Return the (X, Y) coordinate for the center point of the cell that contains the specified text.  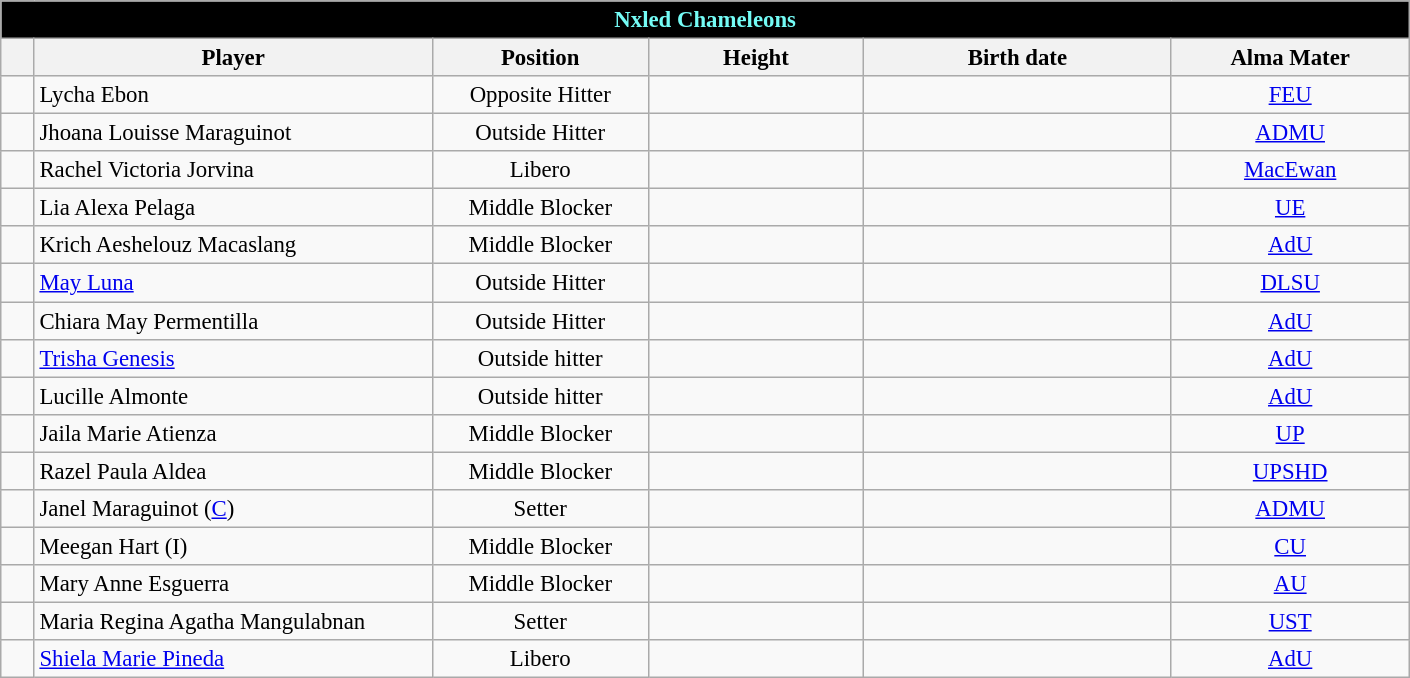
Mary Anne Esguerra (233, 584)
Position (540, 58)
Razel Paula Aldea (233, 471)
UST (1290, 621)
May Luna (233, 283)
Jhoana Louisse Maraguinot (233, 133)
Jaila Marie Atienza (233, 433)
FEU (1290, 95)
Lycha Ebon (233, 95)
UE (1290, 208)
MacEwan (1290, 170)
UP (1290, 433)
Nxled Chameleons (706, 20)
Lucille Almonte (233, 396)
Meegan Hart (I) (233, 546)
Janel Maraguinot (C) (233, 509)
UPSHD (1290, 471)
Lia Alexa Pelaga (233, 208)
CU (1290, 546)
DLSU (1290, 283)
Opposite Hitter (540, 95)
Chiara May Permentilla (233, 321)
Alma Mater (1290, 58)
Height (756, 58)
Birth date (1018, 58)
AU (1290, 584)
Krich Aeshelouz Macaslang (233, 245)
Trisha Genesis (233, 358)
Rachel Victoria Jorvina (233, 170)
Maria Regina Agatha Mangulabnan (233, 621)
Shiela Marie Pineda (233, 659)
Player (233, 58)
